Detect which cell encompasses the target text, then output its [X, Y] center coordinate. 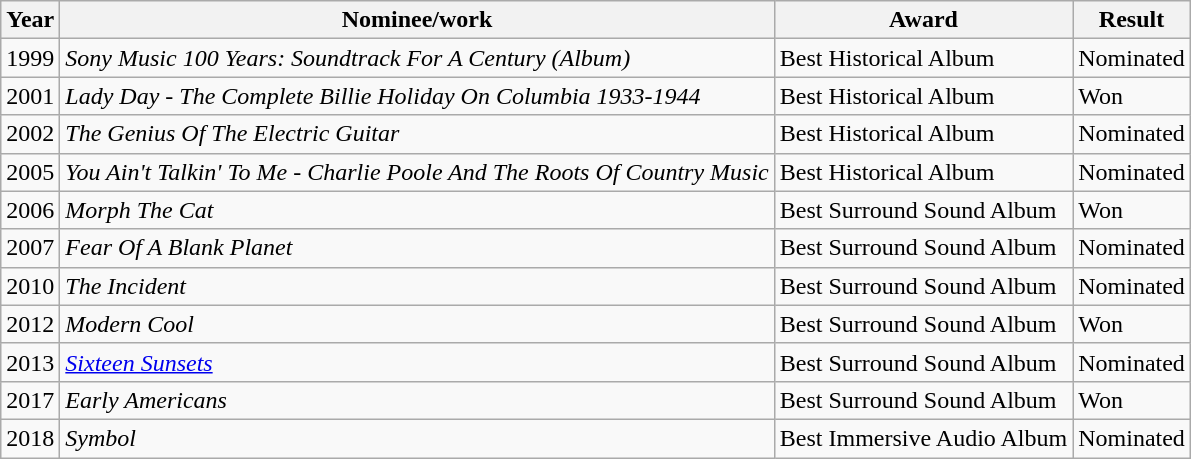
Early Americans [417, 400]
2012 [30, 324]
Year [30, 20]
2007 [30, 248]
You Ain't Talkin' To Me - Charlie Poole And The Roots Of Country Music [417, 172]
2002 [30, 134]
Sony Music 100 Years: Soundtrack For A Century (Album) [417, 58]
Best Immersive Audio Album [923, 438]
2018 [30, 438]
2017 [30, 400]
Award [923, 20]
2010 [30, 286]
Modern Cool [417, 324]
2005 [30, 172]
Lady Day - The Complete Billie Holiday On Columbia 1933-1944 [417, 96]
Fear Of A Blank Planet [417, 248]
The Incident [417, 286]
Sixteen Sunsets [417, 362]
Result [1132, 20]
2013 [30, 362]
2006 [30, 210]
Symbol [417, 438]
2001 [30, 96]
Morph The Cat [417, 210]
The Genius Of The Electric Guitar [417, 134]
1999 [30, 58]
Nominee/work [417, 20]
